Search for the cell housing the specified text and yield its [x, y] center coordinate. 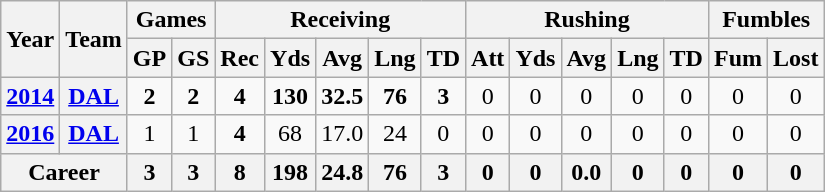
8 [240, 172]
Fum [738, 58]
Rec [240, 58]
68 [290, 134]
Att [488, 58]
GS [194, 58]
2016 [30, 134]
Career [64, 172]
2014 [30, 96]
Lost [796, 58]
198 [290, 172]
24.8 [342, 172]
17.0 [342, 134]
Team [94, 39]
Year [30, 39]
32.5 [342, 96]
Games [170, 20]
0.0 [586, 172]
130 [290, 96]
24 [395, 134]
GP [149, 58]
Fumbles [766, 20]
Rushing [588, 20]
Receiving [340, 20]
